For the text-containing cell, return its midpoint in [x, y] coordinate format. 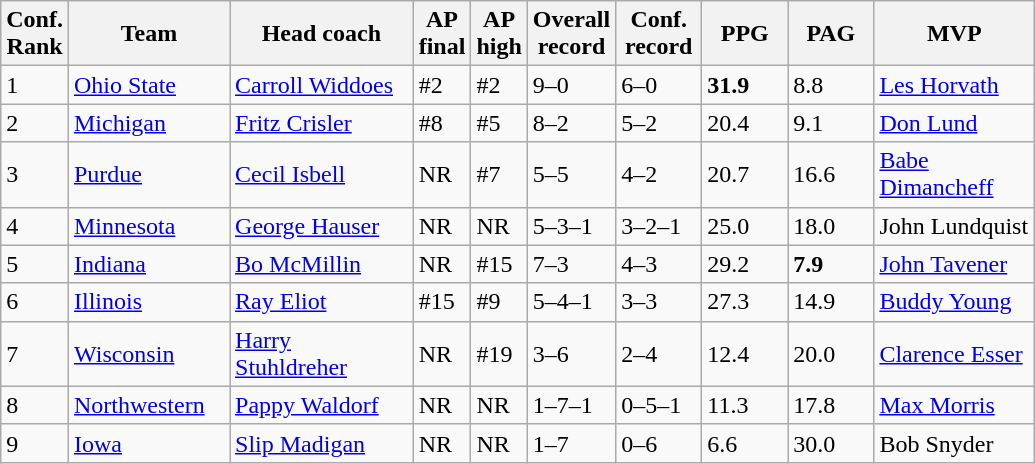
9.1 [831, 123]
20.7 [745, 174]
4 [35, 226]
1–7 [571, 443]
Cecil Isbell [322, 174]
Team [148, 34]
Head coach [322, 34]
5–4–1 [571, 302]
4–3 [659, 264]
Minnesota [148, 226]
Slip Madigan [322, 443]
Conf. record [659, 34]
Bo McMillin [322, 264]
6 [35, 302]
7 [35, 354]
Bob Snyder [954, 443]
11.3 [745, 405]
Ohio State [148, 85]
Carroll Widdoes [322, 85]
9–0 [571, 85]
#8 [442, 123]
#19 [499, 354]
Buddy Young [954, 302]
PAG [831, 34]
AP final [442, 34]
3 [35, 174]
17.8 [831, 405]
Northwestern [148, 405]
4–2 [659, 174]
Pappy Waldorf [322, 405]
31.9 [745, 85]
Ray Eliot [322, 302]
20.0 [831, 354]
6.6 [745, 443]
30.0 [831, 443]
2–4 [659, 354]
George Hauser [322, 226]
18.0 [831, 226]
25.0 [745, 226]
Indiana [148, 264]
Don Lund [954, 123]
3–6 [571, 354]
Illinois [148, 302]
John Lundquist [954, 226]
Clarence Esser [954, 354]
5–5 [571, 174]
5–2 [659, 123]
#7 [499, 174]
Wisconsin [148, 354]
5–3–1 [571, 226]
27.3 [745, 302]
Les Horvath [954, 85]
Fritz Crisler [322, 123]
14.9 [831, 302]
MVP [954, 34]
Harry Stuhldreher [322, 354]
Overall record [571, 34]
1 [35, 85]
0–5–1 [659, 405]
8–2 [571, 123]
Purdue [148, 174]
PPG [745, 34]
0–6 [659, 443]
29.2 [745, 264]
3–3 [659, 302]
1–7–1 [571, 405]
6–0 [659, 85]
Conf. Rank [35, 34]
9 [35, 443]
8.8 [831, 85]
#9 [499, 302]
8 [35, 405]
AP high [499, 34]
7.9 [831, 264]
7–3 [571, 264]
5 [35, 264]
20.4 [745, 123]
John Tavener [954, 264]
16.6 [831, 174]
Max Morris [954, 405]
Babe Dimancheff [954, 174]
Michigan [148, 123]
#5 [499, 123]
3–2–1 [659, 226]
12.4 [745, 354]
2 [35, 123]
Iowa [148, 443]
